Find where the given text appears and provide that cell's center as [X, Y] coordinate. 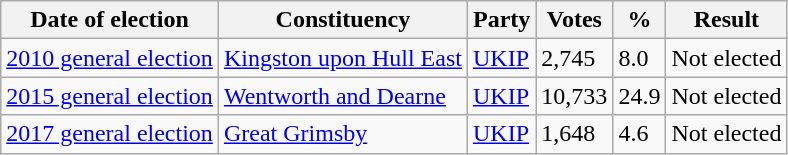
Party [501, 20]
4.6 [640, 134]
Date of election [110, 20]
Votes [574, 20]
2010 general election [110, 58]
1,648 [574, 134]
Constituency [342, 20]
Kingston upon Hull East [342, 58]
24.9 [640, 96]
Great Grimsby [342, 134]
10,733 [574, 96]
8.0 [640, 58]
2,745 [574, 58]
Wentworth and Dearne [342, 96]
2015 general election [110, 96]
Result [726, 20]
% [640, 20]
2017 general election [110, 134]
